Locate the cell with the specified text and output its (x, y) center coordinate. 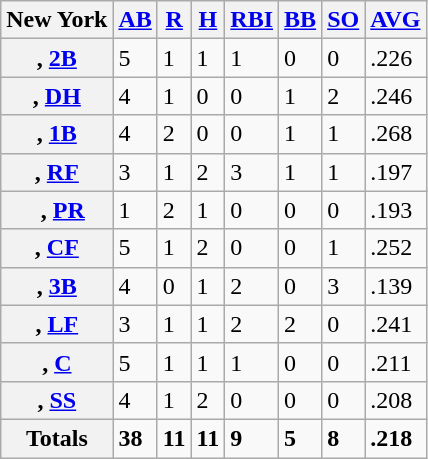
.139 (396, 286)
, C (57, 362)
Totals (57, 438)
.226 (396, 58)
.193 (396, 210)
, LF (57, 324)
.197 (396, 172)
.208 (396, 400)
New York (57, 20)
BB (300, 20)
.211 (396, 362)
, 1B (57, 134)
.218 (396, 438)
.268 (396, 134)
, DH (57, 96)
, RF (57, 172)
AB (135, 20)
, CF (57, 248)
SO (344, 20)
.246 (396, 96)
RBI (252, 20)
H (208, 20)
, 3B (57, 286)
, PR (57, 210)
, SS (57, 400)
.252 (396, 248)
9 (252, 438)
, 2B (57, 58)
.241 (396, 324)
8 (344, 438)
38 (135, 438)
AVG (396, 20)
R (174, 20)
